Output the (x, y) coordinate of the center of the cell containing the given text.  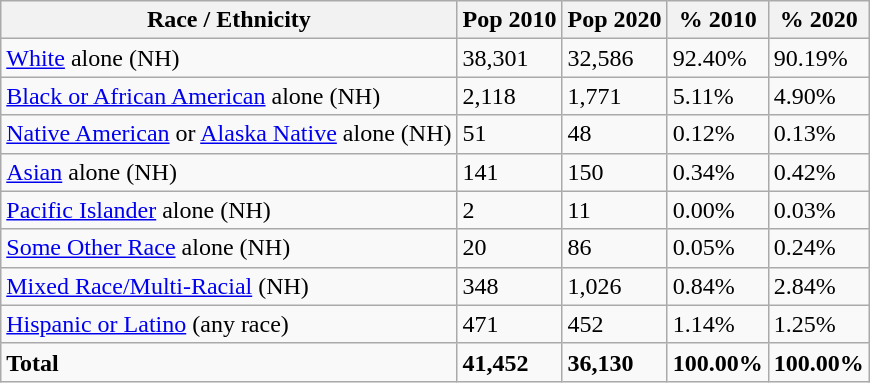
20 (510, 248)
% 2010 (718, 20)
0.12% (718, 134)
% 2020 (818, 20)
0.34% (718, 172)
Hispanic or Latino (any race) (229, 324)
0.24% (818, 248)
150 (614, 172)
Asian alone (NH) (229, 172)
51 (510, 134)
Mixed Race/Multi-Racial (NH) (229, 286)
0.13% (818, 134)
38,301 (510, 58)
Total (229, 362)
471 (510, 324)
4.90% (818, 96)
36,130 (614, 362)
348 (510, 286)
92.40% (718, 58)
0.42% (818, 172)
32,586 (614, 58)
5.11% (718, 96)
141 (510, 172)
White alone (NH) (229, 58)
0.00% (718, 210)
Pop 2010 (510, 20)
1,026 (614, 286)
Race / Ethnicity (229, 20)
Black or African American alone (NH) (229, 96)
Pacific Islander alone (NH) (229, 210)
Pop 2020 (614, 20)
0.84% (718, 286)
0.05% (718, 248)
1.25% (818, 324)
Some Other Race alone (NH) (229, 248)
48 (614, 134)
41,452 (510, 362)
2 (510, 210)
1,771 (614, 96)
452 (614, 324)
90.19% (818, 58)
Native American or Alaska Native alone (NH) (229, 134)
86 (614, 248)
11 (614, 210)
2,118 (510, 96)
0.03% (818, 210)
2.84% (818, 286)
1.14% (718, 324)
